Identify which cell holds the provided text, then report its (X, Y) central coordinate. 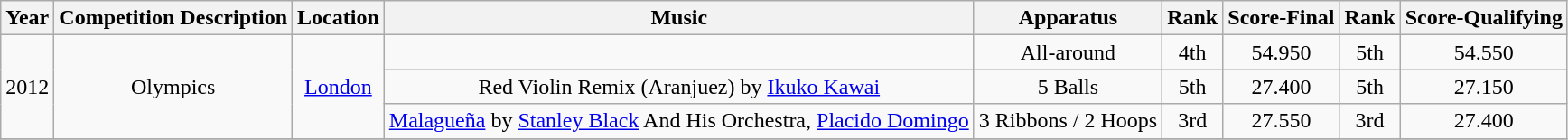
2012 (27, 87)
Location (339, 18)
Malagueña by Stanley Black And His Orchestra, Placido Domingo (679, 121)
London (339, 87)
Music (679, 18)
Competition Description (173, 18)
3 Ribbons / 2 Hoops (1068, 121)
5 Balls (1068, 87)
All-around (1068, 52)
Olympics (173, 87)
54.950 (1281, 52)
27.550 (1281, 121)
Score-Final (1281, 18)
Score-Qualifying (1483, 18)
Year (27, 18)
Apparatus (1068, 18)
Red Violin Remix (Aranjuez) by Ikuko Kawai (679, 87)
4th (1192, 52)
54.550 (1483, 52)
27.150 (1483, 87)
